From the cell containing the given text, extract its center point as [X, Y] coordinate. 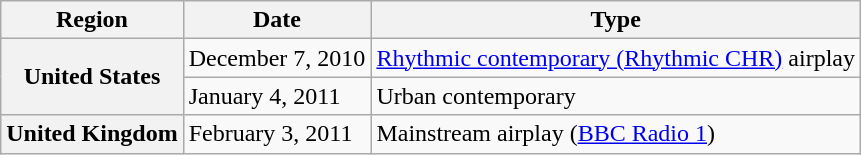
January 4, 2011 [277, 96]
February 3, 2011 [277, 134]
Type [616, 20]
Urban contemporary [616, 96]
United States [92, 77]
United Kingdom [92, 134]
December 7, 2010 [277, 58]
Rhythmic contemporary (Rhythmic CHR) airplay [616, 58]
Region [92, 20]
Mainstream airplay (BBC Radio 1) [616, 134]
Date [277, 20]
